Provide the (x, y) coordinate of the cell's center where the given text is located.  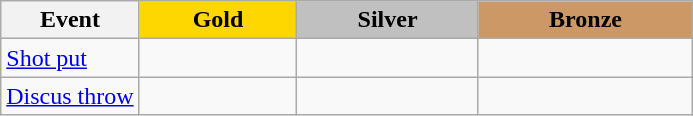
Event (70, 20)
Discus throw (70, 96)
Shot put (70, 58)
Gold (218, 20)
Bronze (585, 20)
Silver (388, 20)
